Return the (x, y) coordinate for the center point of the cell that contains the specified text.  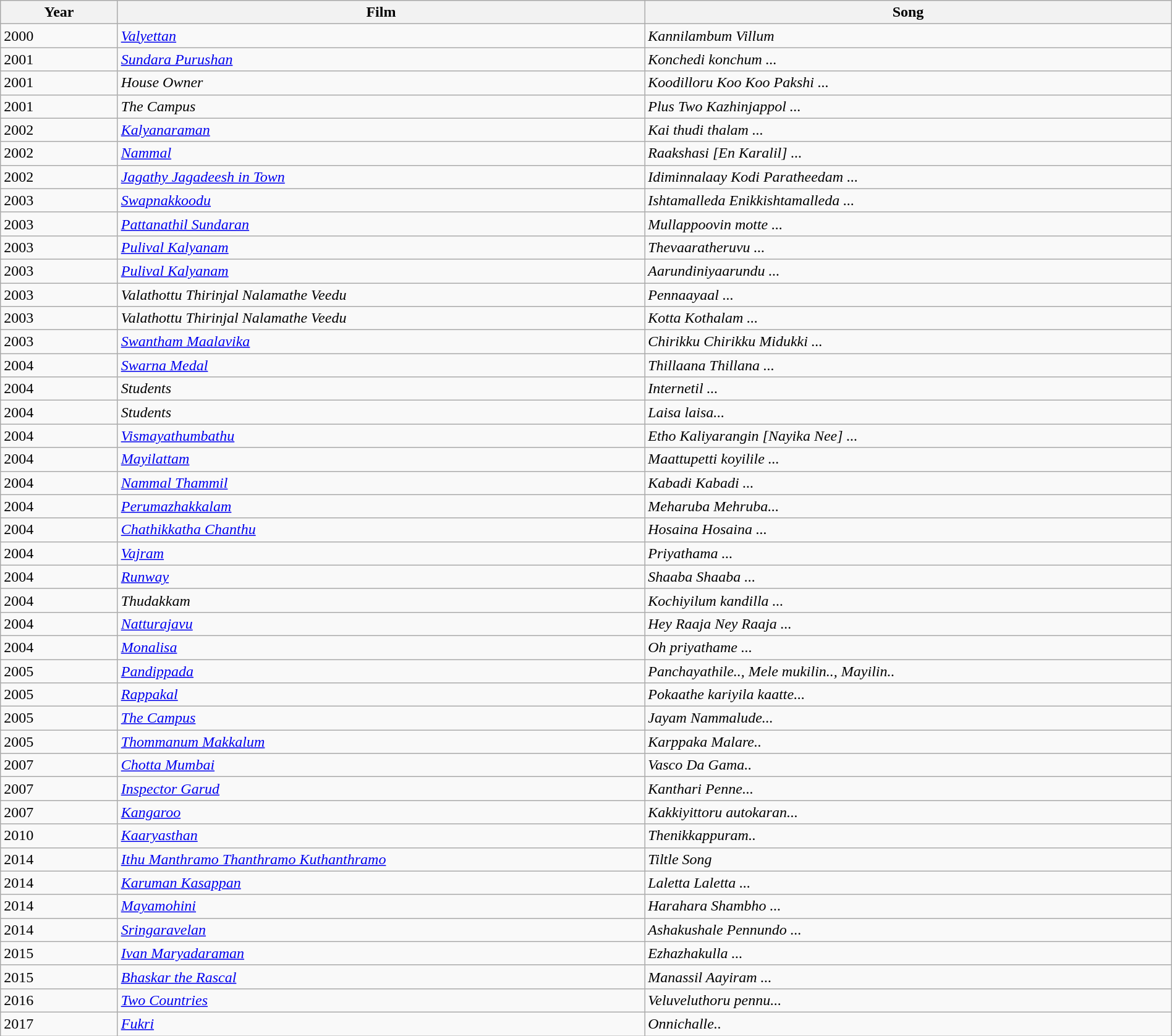
Idiminnalaay Kodi Paratheedam ... (909, 177)
Nammal Thammil (381, 483)
Kakkiyittoru autokaran... (909, 812)
Kochiyilum kandilla ... (909, 600)
Pokaathe kariyila kaatte... (909, 695)
Pandippada (381, 671)
Koodilloru Koo Koo Pakshi ... (909, 83)
Thommanum Makkalum (381, 742)
Meharuba Mehruba... (909, 506)
Mullappoovin motte ... (909, 224)
Swapnakkoodu (381, 200)
Chirikku Chirikku Midukki ... (909, 342)
Kalyanaraman (381, 130)
Rappakal (381, 695)
Internetil ... (909, 389)
Swarna Medal (381, 365)
Natturajavu (381, 624)
Mayamohini (381, 906)
Jayam Nammalude... (909, 718)
Swantham Maalavika (381, 342)
Ithu Manthramo Thanthramo Kuthanthramo (381, 859)
Kanthari Penne... (909, 789)
Ashakushale Pennundo ... (909, 930)
Hosaina Hosaina ... (909, 530)
Film (381, 12)
Hey Raaja Ney Raaja ... (909, 624)
Inspector Garud (381, 789)
Fukri (381, 1024)
Ishtamalleda Enikkishtamalleda ... (909, 200)
Karppaka Malare.. (909, 742)
Raakshasi [En Karalil] ... (909, 153)
Manassil Aayiram ... (909, 977)
Kaaryasthan (381, 836)
Thenikkappuram.. (909, 836)
Plus Two Kazhinjappol ... (909, 106)
Kai thudi thalam ... (909, 130)
Karuman Kasappan (381, 883)
Maattupetti koyilile ... (909, 459)
Etho Kaliyarangin [Nayika Nee] ... (909, 436)
Laletta Laletta ... (909, 883)
Vasco Da Gama.. (909, 765)
Song (909, 12)
Kannilambum Villum (909, 36)
Vismayathumbathu (381, 436)
Chotta Mumbai (381, 765)
Panchayathile.., Mele mukilin.., Mayilin.. (909, 671)
Valyettan (381, 36)
Nammal (381, 153)
2000 (59, 36)
Chathikkatha Chanthu (381, 530)
Thillaana Thillana ... (909, 365)
Monalisa (381, 647)
Thevaaratheruvu ... (909, 247)
Mayilattam (381, 459)
Laisa laisa... (909, 412)
Onnichalle.. (909, 1024)
Two Countries (381, 1000)
Pennaayaal ... (909, 295)
Priyathama ... (909, 553)
Ezhazhakulla ... (909, 953)
2010 (59, 836)
Runway (381, 577)
Year (59, 12)
Shaaba Shaaba ... (909, 577)
Aarundiniyaarundu ... (909, 271)
Bhaskar the Rascal (381, 977)
Tiltle Song (909, 859)
Perumazhakkalam (381, 506)
Harahara Shambho ... (909, 906)
Sundara Purushan (381, 59)
Kabadi Kabadi ... (909, 483)
Pattanathil Sundaran (381, 224)
Vajram (381, 553)
Ivan Maryadaraman (381, 953)
2017 (59, 1024)
Jagathy Jagadeesh in Town (381, 177)
Kangaroo (381, 812)
Kotta Kothalam ... (909, 318)
Sringaravelan (381, 930)
House Owner (381, 83)
Veluveluthoru pennu... (909, 1000)
Oh priyathame ... (909, 647)
Thudakkam (381, 600)
Konchedi konchum ... (909, 59)
2016 (59, 1000)
